Search for the cell housing the specified text and yield its [x, y] center coordinate. 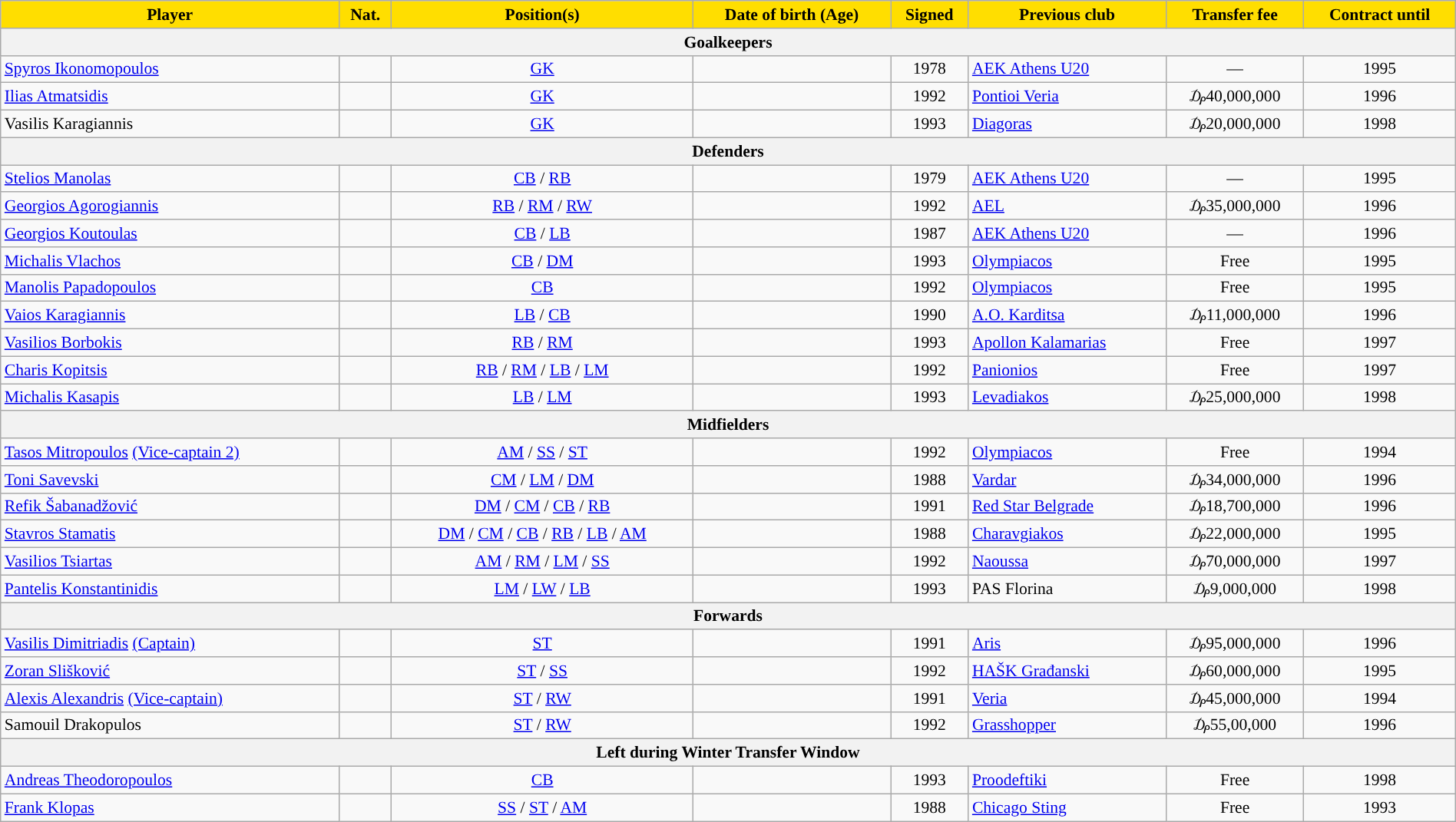
Levadiakos [1067, 398]
Position(s) [542, 15]
Zoran Slišković [170, 671]
Samouil Drakopulos [170, 725]
Georgios Agorogiannis [170, 206]
Vasilios Borbokis [170, 343]
DM / CM / CB / RB / LB / AM [542, 534]
RB / RM [542, 343]
₯25,000,000 [1235, 398]
₯22,000,000 [1235, 534]
Veria [1067, 698]
₯34,000,000 [1235, 480]
LB / LM [542, 398]
Vasilis Dimitriadis (Captain) [170, 644]
Stavros Stamatis [170, 534]
₯40,000,000 [1235, 97]
₯35,000,000 [1235, 206]
Aris [1067, 644]
Michalis Kasapis [170, 398]
Nat. [366, 15]
Spyros Ikonomopoulos [170, 69]
CB / RB [542, 179]
Forwards [728, 616]
1987 [929, 233]
SS / ST / AM [542, 807]
Michalis Vlachos [170, 261]
Diagoras [1067, 124]
Andreas Theodoropoulos [170, 781]
Pontioi Veria [1067, 97]
Ilias Atmatsidis [170, 97]
AM / SS / ST [542, 452]
ST / SS [542, 671]
Goalkeepers [728, 42]
Apollon Kalamarias [1067, 343]
1990 [929, 315]
RB / RM / LB / LM [542, 370]
LB / CB [542, 315]
Stelios Manolas [170, 179]
1978 [929, 69]
Charis Kopitsis [170, 370]
Grasshopper [1067, 725]
DM / CM / CB / RB [542, 507]
₯18,700,000 [1235, 507]
Date of birth (Age) [791, 15]
Refik Šabanadžović [170, 507]
ST [542, 644]
Vaios Karagiannis [170, 315]
Signed [929, 15]
₯55,00,000 [1235, 725]
Frank Klopas [170, 807]
Panionios [1067, 370]
Vasilios Tsiartas [170, 562]
₯60,000,000 [1235, 671]
₯95,000,000 [1235, 644]
1979 [929, 179]
₯20,000,000 [1235, 124]
₯9,000,000 [1235, 589]
Vardar [1067, 480]
PAS Florina [1067, 589]
Chicago Sting [1067, 807]
Red Star Belgrade [1067, 507]
Tasos Mitropoulos (Vice-captain 2) [170, 452]
Georgios Koutoulas [170, 233]
CB / DM [542, 261]
Proodeftiki [1067, 781]
Manolis Papadopoulos [170, 288]
Toni Savevski [170, 480]
Defenders [728, 151]
AM / RM / LM / SS [542, 562]
CM / LM / DM [542, 480]
₯45,000,000 [1235, 698]
A.O. Karditsa [1067, 315]
RB / RM / RW [542, 206]
HAŠK Građanski [1067, 671]
CB / LB [542, 233]
Transfer fee [1235, 15]
Player [170, 15]
Previous club [1067, 15]
AEL [1067, 206]
Pantelis Konstantinidis [170, 589]
Naoussa [1067, 562]
Contract until [1379, 15]
Alexis Alexandris (Vice-captain) [170, 698]
Midfielders [728, 425]
Charavgiakos [1067, 534]
LM / LW / LB [542, 589]
₯70,000,000 [1235, 562]
Left during Winter Transfer Window [728, 753]
Vasilis Karagiannis [170, 124]
₯11,000,000 [1235, 315]
